Capture the cell that displays the provided text and extract its (x, y) central coordinate. 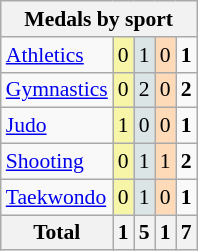
Gymnastics (57, 90)
5 (144, 233)
Total (57, 233)
Athletics (57, 55)
Medals by sport (99, 19)
7 (186, 233)
Shooting (57, 162)
Judo (57, 126)
Taekwondo (57, 197)
